Detect which cell encompasses the target text, then output its (x, y) center coordinate. 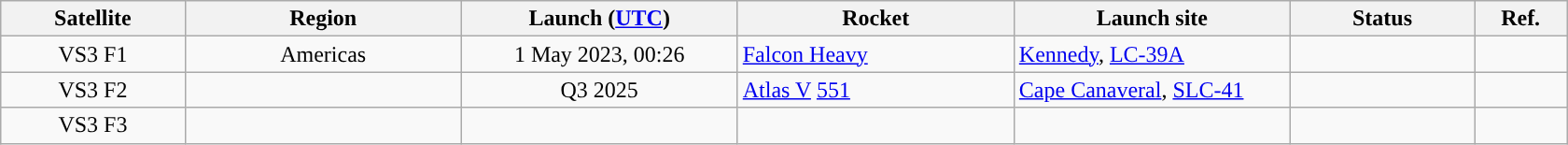
Falcon Heavy (875, 54)
VS3 F2 (93, 90)
Launch site (1152, 19)
Region (323, 19)
Q3 2025 (599, 90)
VS3 F3 (93, 125)
Americas (323, 54)
1 May 2023, 00:26 (599, 54)
Rocket (875, 19)
Kennedy, LC-39A (1152, 54)
Cape Canaveral, SLC-41 (1152, 90)
VS3 F1 (93, 54)
Ref. (1521, 19)
Status (1381, 19)
Atlas V 551 (875, 90)
Satellite (93, 19)
Launch (UTC) (599, 19)
